Return (x, y) of the center of cell containing provided text 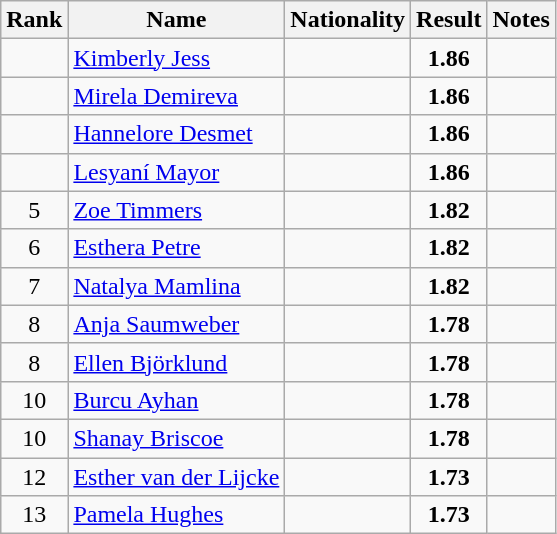
5 (34, 210)
13 (34, 515)
Notes (521, 20)
Ellen Björklund (176, 362)
12 (34, 477)
Rank (34, 20)
6 (34, 248)
Zoe Timmers (176, 210)
Lesyaní Mayor (176, 172)
Esther van der Lijcke (176, 477)
Hannelore Desmet (176, 134)
7 (34, 286)
Shanay Briscoe (176, 438)
Name (176, 20)
Kimberly Jess (176, 58)
Mirela Demireva (176, 96)
Nationality (348, 20)
Esthera Petre (176, 248)
Burcu Ayhan (176, 400)
Result (449, 20)
Pamela Hughes (176, 515)
Anja Saumweber (176, 324)
Natalya Mamlina (176, 286)
